Identify which cell holds the provided text, then report its [X, Y] central coordinate. 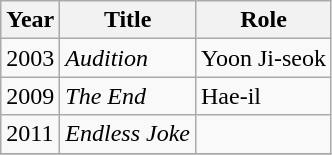
Title [128, 20]
Yoon Ji-seok [263, 58]
The End [128, 96]
Audition [128, 58]
Hae-il [263, 96]
Year [30, 20]
2009 [30, 96]
2011 [30, 134]
Role [263, 20]
2003 [30, 58]
Endless Joke [128, 134]
